Determine the [x, y] coordinate at the center of the cell enclosing the given text.  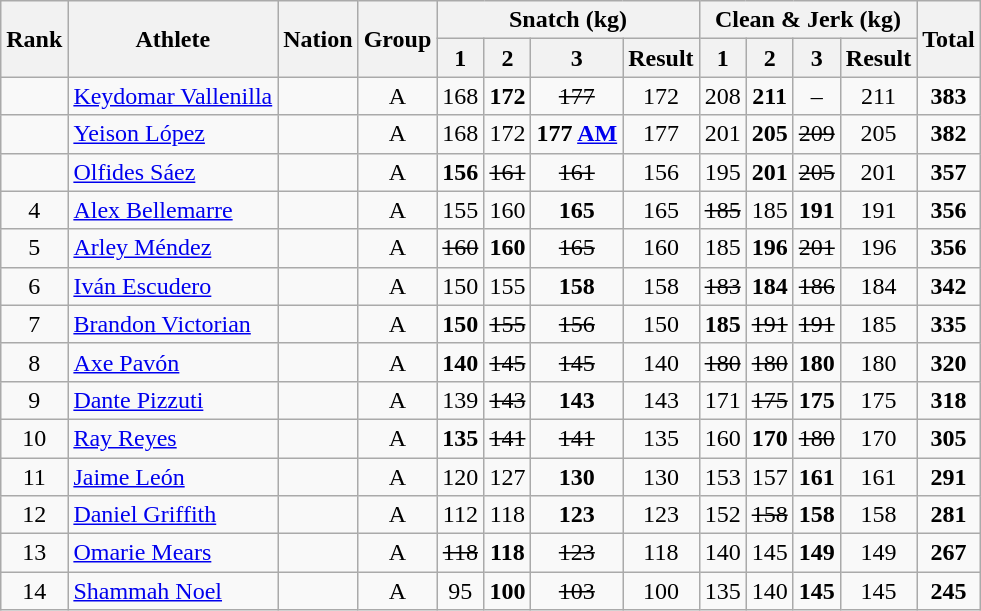
Ray Reyes [173, 438]
13 [34, 553]
209 [816, 134]
320 [949, 362]
Jaime León [173, 477]
Omarie Mears [173, 553]
11 [34, 477]
Olfides Sáez [173, 172]
Daniel Griffith [173, 515]
12 [34, 515]
318 [949, 400]
342 [949, 286]
Nation [318, 39]
112 [460, 515]
Brandon Victorian [173, 324]
4 [34, 210]
Yeison López [173, 134]
Athlete [173, 39]
245 [949, 591]
171 [722, 400]
Group [398, 39]
357 [949, 172]
8 [34, 362]
9 [34, 400]
291 [949, 477]
Shammah Noel [173, 591]
Dante Pizzuti [173, 400]
152 [722, 515]
Clean & Jerk (kg) [808, 20]
186 [816, 286]
208 [722, 96]
267 [949, 553]
382 [949, 134]
95 [460, 591]
103 [577, 591]
Keydomar Vallenilla [173, 96]
Rank [34, 39]
7 [34, 324]
335 [949, 324]
305 [949, 438]
139 [460, 400]
177 AM [577, 134]
Iván Escudero [173, 286]
Arley Méndez [173, 248]
5 [34, 248]
127 [508, 477]
157 [770, 477]
383 [949, 96]
10 [34, 438]
120 [460, 477]
Alex Bellemarre [173, 210]
195 [722, 172]
153 [722, 477]
6 [34, 286]
Snatch (kg) [568, 20]
183 [722, 286]
14 [34, 591]
281 [949, 515]
– [816, 96]
Total [949, 39]
Axe Pavón [173, 362]
